Provide the (x, y) coordinate of the cell's center where the given text is located.  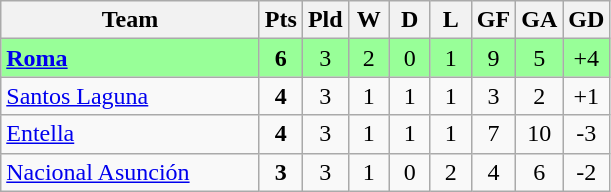
Team (130, 20)
7 (493, 134)
-3 (586, 134)
Pts (280, 20)
9 (493, 58)
Pld (325, 20)
GA (540, 20)
Entella (130, 134)
D (410, 20)
Roma (130, 58)
GD (586, 20)
Santos Laguna (130, 96)
+1 (586, 96)
5 (540, 58)
GF (493, 20)
10 (540, 134)
W (368, 20)
Nacional Asunción (130, 172)
+4 (586, 58)
L (450, 20)
-2 (586, 172)
